Extract the [X, Y] coordinate from the center of the cell holding the provided text.  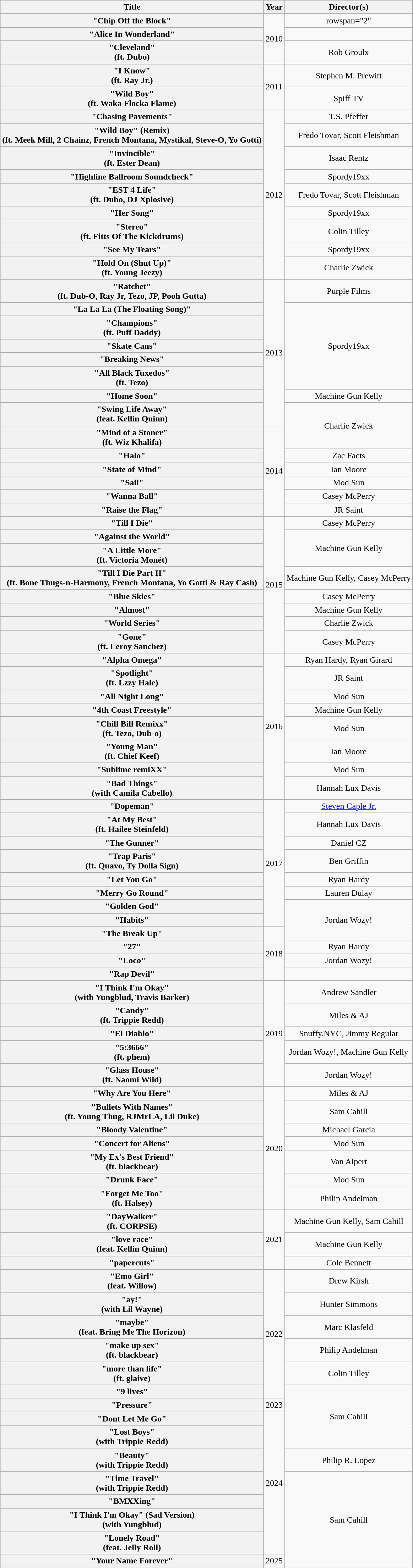
"Highline Ballroom Soundcheck" [132, 176]
"maybe"(feat. Bring Me The Horizon) [132, 1327]
"World Series" [132, 623]
"Her Song" [132, 213]
"Wild Boy"(ft. Waka Flocka Flame) [132, 99]
"Golden God" [132, 906]
"Cleveland"(ft. Dubo) [132, 53]
Isaac Rentz [349, 158]
2024 [274, 1483]
Hunter Simmons [349, 1304]
"more than life"(ft. glaive) [132, 1373]
rowspan="2" [349, 21]
"Chasing Pavements" [132, 117]
"La La La (The Floating Song)" [132, 309]
"The Break Up" [132, 933]
"A Little More"(ft. Victoria Monét) [132, 555]
Jordan Wozy!, Machine Gun Kelly [349, 1051]
2013 [274, 353]
"State of Mind" [132, 469]
"Bullets With Names"(ft. Young Thug, RJMrLA, Lil Duke) [132, 1112]
"Lost Boys"(with Trippie Redd) [132, 1437]
"27" [132, 947]
"Chip Off the Block" [132, 21]
Purple Films [349, 291]
2015 [274, 585]
"Till I Die Part II"(ft. Bone Thugs-n-Harmony, French Montana, Yo Gotti & Ray Cash) [132, 578]
Cole Bennett [349, 1263]
2025 [274, 1561]
"Habits" [132, 920]
"Wild Boy" (Remix)(ft. Meek Mill, 2 Chainz, French Montana, Mystikal, Steve-O, Yo Gotti) [132, 135]
Ryan Hardy, Ryan Girard [349, 660]
Philip R. Lopez [349, 1460]
"I Think I'm Okay" (Sad Version)(with Yungblud) [132, 1520]
"Rap Devil" [132, 974]
"Time Travel"(with Trippie Redd) [132, 1483]
"Trap Paris"(ft. Quavo, Ty Dolla Sign) [132, 861]
2018 [274, 954]
2017 [274, 863]
2021 [274, 1240]
"The Gunner" [132, 843]
"ay!"(with Lil Wayne) [132, 1304]
"Wanna Ball" [132, 496]
"papercuts" [132, 1263]
"5:3666"(ft. phem) [132, 1051]
"I Know"(ft. Ray Jr.) [132, 75]
Spiff TV [349, 99]
"BMXXing" [132, 1501]
"Why Are You Here" [132, 1093]
"Bloody Valentine" [132, 1130]
Machine Gun Kelly, Casey McPerry [349, 578]
"Almost" [132, 610]
Lauren Dulay [349, 893]
Zac Facts [349, 456]
"Pressure" [132, 1405]
"Merry Go Round" [132, 893]
"Let You Go" [132, 879]
"At My Best"(ft. Hailee Steinfeld) [132, 824]
"Emo Girl"(feat. Willow) [132, 1281]
"make up sex"(ft. blackbear) [132, 1350]
"Forget Me Too"(ft. Halsey) [132, 1198]
Rob Groulx [349, 53]
"Hold On (Shut Up)"(ft. Young Jeezy) [132, 268]
"All Black Tuxedos"(ft. Tezo) [132, 377]
"Lonely Road" (feat. Jelly Roll) [132, 1542]
"See My Tears" [132, 250]
"Stereo"(ft. Fitts Of The Kickdrums) [132, 231]
"Mind of a Stoner"(ft. Wiz Khalifa) [132, 437]
"Champions"(ft. Puff Daddy) [132, 328]
"9 lives" [132, 1392]
"Drunk Face" [132, 1180]
Marc Klasfeld [349, 1327]
"Breaking News" [132, 359]
"I Think I'm Okay"(with Yungblud, Travis Barker) [132, 992]
Andrew Sandler [349, 992]
2016 [274, 726]
"love race"(feat. Kellin Quinn) [132, 1244]
"Chill Bill Remixx"(ft. Tezo, Dub-o) [132, 728]
"Raise the Flag" [132, 510]
Michael Garcia [349, 1130]
"Your Name Forever" [132, 1561]
"Bad Things"(with Camila Cabello) [132, 788]
"Swing Life Away"(feat. Kellin Quinn) [132, 414]
"EST 4 Life"(ft. Dubo, DJ Xplosive) [132, 194]
"Young Man"(ft. Chief Keef) [132, 751]
Van Alpert [349, 1161]
"All Night Long" [132, 696]
Drew Kirsh [349, 1281]
"Candy"(ft. Trippie Redd) [132, 1015]
"El Diablo" [132, 1033]
"Alpha Omega" [132, 660]
"4th Coast Freestyle" [132, 710]
"Till I Die" [132, 523]
"Skate Cans" [132, 346]
"Dont Let Me Go" [132, 1419]
Title [132, 7]
"Against the World" [132, 537]
Steven Caple Jr. [349, 806]
"DayWalker"(ft. CORPSE) [132, 1221]
2022 [274, 1334]
2020 [274, 1148]
2019 [274, 1033]
"Gone"(ft. Leroy Sanchez) [132, 641]
"Halo" [132, 456]
"Alice In Wonderland" [132, 34]
"Ratchet"(ft. Dub-O, Ray Jr, Tezo, JP, Pooh Gutta) [132, 291]
Ben Griffin [349, 861]
Snuffy.NYC, Jimmy Regular [349, 1033]
"Glass House"(ft. Naomi Wild) [132, 1075]
"Invincible"(ft. Ester Dean) [132, 158]
"Home Soon" [132, 396]
"Blue Skies" [132, 596]
"Beauty"(with Trippie Redd) [132, 1460]
T.S. Pfeffer [349, 117]
Machine Gun Kelly, Sam Cahill [349, 1221]
Year [274, 7]
Director(s) [349, 7]
"Sublime remiXX" [132, 769]
Daniel CZ [349, 843]
"My Ex's Best Friend"(ft. blackbear) [132, 1161]
"Sail" [132, 482]
"Loco" [132, 960]
2010 [274, 39]
2012 [274, 195]
2023 [274, 1405]
"Spotlight"(ft. Lzzy Hale) [132, 678]
"Dopeman" [132, 806]
2011 [274, 87]
2014 [274, 471]
Stephen M. Prewitt [349, 75]
"Concert for Aliens" [132, 1143]
